For the text-containing cell, return its midpoint in [x, y] coordinate format. 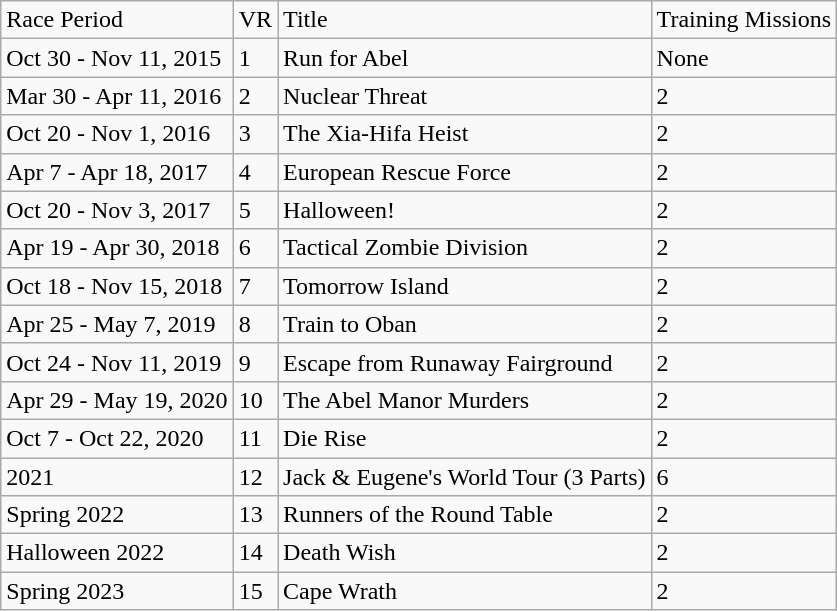
Train to Oban [465, 324]
Apr 19 - Apr 30, 2018 [117, 248]
VR [255, 20]
Cape Wrath [465, 591]
Nuclear Threat [465, 96]
8 [255, 324]
Runners of the Round Table [465, 515]
Training Missions [744, 20]
Escape from Runaway Fairground [465, 362]
Oct 7 - Oct 22, 2020 [117, 438]
Die Rise [465, 438]
14 [255, 553]
9 [255, 362]
5 [255, 210]
Spring 2022 [117, 515]
2021 [117, 477]
1 [255, 58]
13 [255, 515]
15 [255, 591]
Halloween! [465, 210]
Title [465, 20]
Run for Abel [465, 58]
Apr 7 - Apr 18, 2017 [117, 172]
Apr 29 - May 19, 2020 [117, 400]
3 [255, 134]
10 [255, 400]
Oct 18 - Nov 15, 2018 [117, 286]
Oct 20 - Nov 3, 2017 [117, 210]
4 [255, 172]
Apr 25 - May 7, 2019 [117, 324]
Tomorrow Island [465, 286]
Oct 24 - Nov 11, 2019 [117, 362]
12 [255, 477]
The Abel Manor Murders [465, 400]
Oct 20 - Nov 1, 2016 [117, 134]
11 [255, 438]
Halloween 2022 [117, 553]
European Rescue Force [465, 172]
Spring 2023 [117, 591]
The Xia-Hifa Heist [465, 134]
Jack & Eugene's World Tour (3 Parts) [465, 477]
7 [255, 286]
Mar 30 - Apr 11, 2016 [117, 96]
None [744, 58]
Tactical Zombie Division [465, 248]
Oct 30 - Nov 11, 2015 [117, 58]
Race Period [117, 20]
Death Wish [465, 553]
